Determine the (X, Y) coordinate at the center of the cell enclosing the given text.  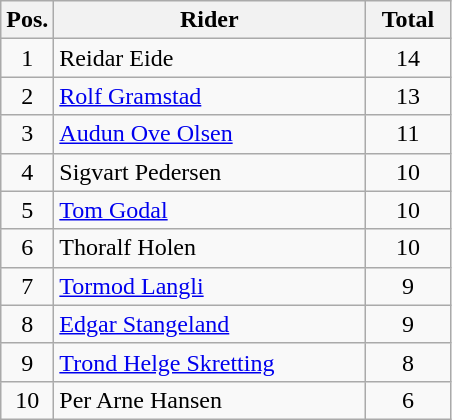
Per Arne Hansen (210, 400)
Thoralf Holen (210, 248)
3 (28, 134)
Tormod Langli (210, 286)
Sigvart Pedersen (210, 172)
Total (408, 20)
Rolf Gramstad (210, 96)
11 (408, 134)
7 (28, 286)
Rider (210, 20)
5 (28, 210)
Reidar Eide (210, 58)
4 (28, 172)
1 (28, 58)
Pos. (28, 20)
2 (28, 96)
Edgar Stangeland (210, 324)
14 (408, 58)
Tom Godal (210, 210)
13 (408, 96)
Audun Ove Olsen (210, 134)
Trond Helge Skretting (210, 362)
